Provide the (x, y) coordinate of the cell's center where the given text is located.  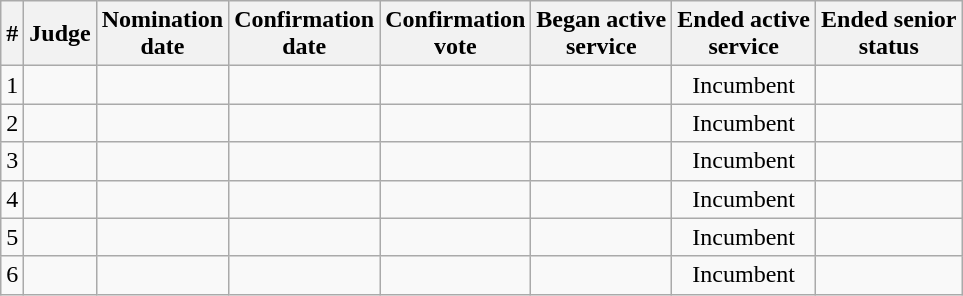
4 (12, 199)
Confirmationvote (456, 34)
2 (12, 123)
1 (12, 85)
# (12, 34)
Ended seniorstatus (889, 34)
3 (12, 161)
Began activeservice (602, 34)
Judge (60, 34)
Ended activeservice (744, 34)
Nominationdate (162, 34)
5 (12, 237)
Confirmationdate (304, 34)
6 (12, 275)
